Extract the (X, Y) coordinate from the center of the cell holding the provided text.  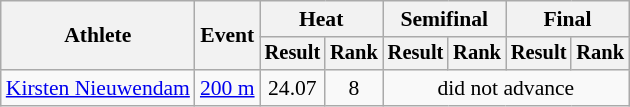
8 (354, 88)
Final (568, 19)
24.07 (293, 88)
Kirsten Nieuwendam (98, 88)
did not advance (506, 88)
200 m (228, 88)
Athlete (98, 36)
Semifinal (444, 19)
Heat (322, 19)
Event (228, 36)
